Pinpoint the cell where the given text exists, returning its [x, y] midpoint coordinate. 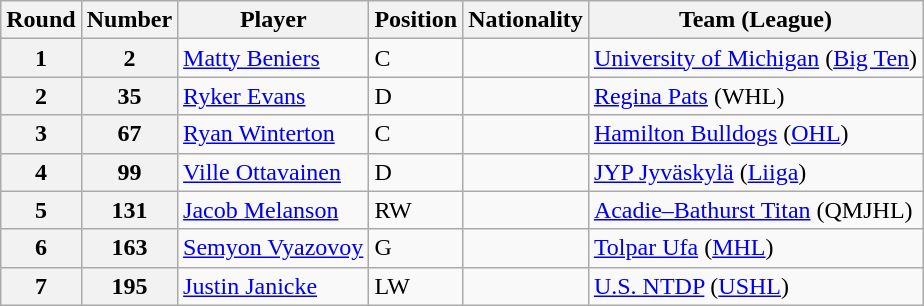
LW [416, 286]
3 [41, 134]
Player [274, 20]
Semyon Vyazovoy [274, 248]
35 [129, 96]
Ville Ottavainen [274, 172]
Tolpar Ufa (MHL) [755, 248]
JYP Jyväskylä (Liiga) [755, 172]
1 [41, 58]
Matty Beniers [274, 58]
6 [41, 248]
67 [129, 134]
99 [129, 172]
Acadie–Bathurst Titan (QMJHL) [755, 210]
4 [41, 172]
Hamilton Bulldogs (OHL) [755, 134]
University of Michigan (Big Ten) [755, 58]
5 [41, 210]
Ryker Evans [274, 96]
Round [41, 20]
Jacob Melanson [274, 210]
Ryan Winterton [274, 134]
Number [129, 20]
7 [41, 286]
Team (League) [755, 20]
Regina Pats (WHL) [755, 96]
Position [416, 20]
131 [129, 210]
G [416, 248]
RW [416, 210]
Justin Janicke [274, 286]
Nationality [526, 20]
163 [129, 248]
195 [129, 286]
U.S. NTDP (USHL) [755, 286]
